Locate the cell with the specified text and output its [x, y] center coordinate. 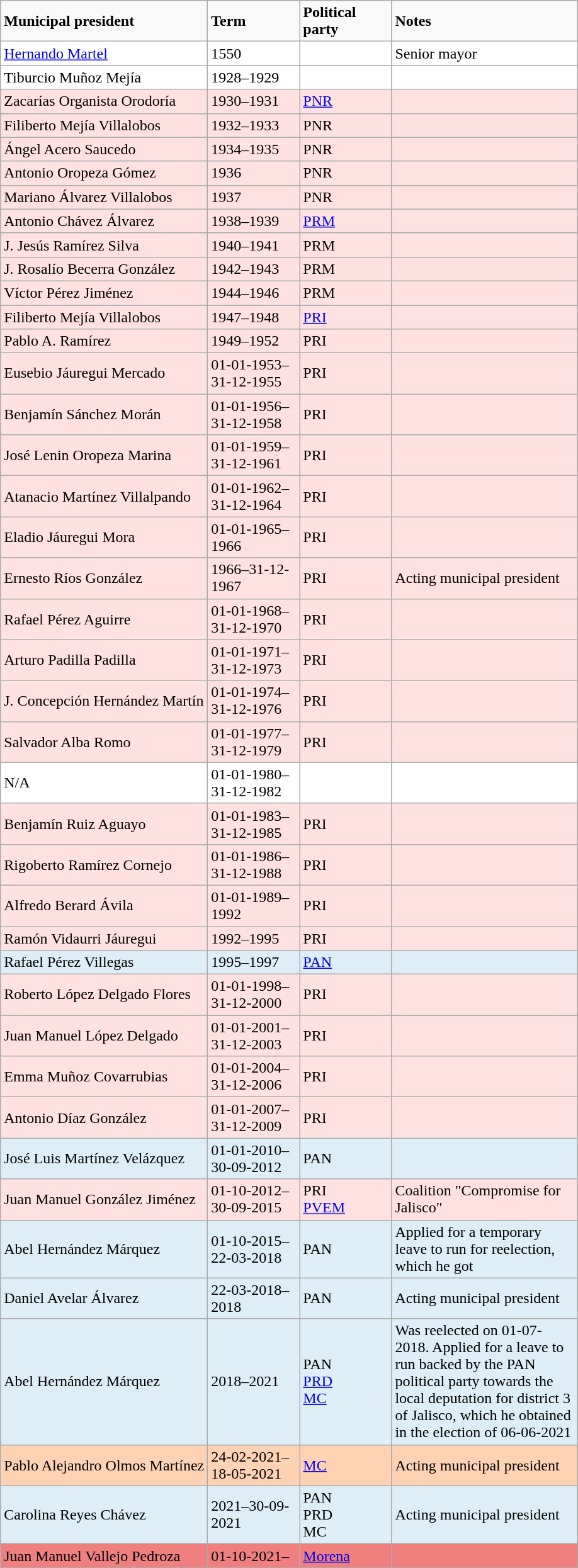
Roberto López Delgado Flores [105, 995]
01-01-1977–31-12-1979 [254, 742]
1947–1948 [254, 317]
01-10-2015–22-03-2018 [254, 1249]
Political party [346, 21]
Benjamín Ruiz Aguayo [105, 823]
Alfredo Berard Ávila [105, 905]
01-01-1998–31-12-2000 [254, 995]
Rafael Pérez Aguirre [105, 619]
Eladio Jáuregui Mora [105, 538]
24-02-2021–18-05-2021 [254, 1465]
22-03-2018–2018 [254, 1298]
01-01-2001–31-12-2003 [254, 1036]
1928–1929 [254, 77]
José Luis Martínez Velázquez [105, 1158]
Ángel Acero Saucedo [105, 149]
1949–1952 [254, 341]
Ernesto Ríos González [105, 578]
Antonio Oropeza Gómez [105, 173]
1930–1931 [254, 101]
Pablo A. Ramírez [105, 341]
2018–2021 [254, 1382]
1936 [254, 173]
Notes [485, 21]
N/A [105, 783]
Emma Muñoz Covarrubias [105, 1076]
Daniel Avelar Álvarez [105, 1298]
Eusebio Jáuregui Mercado [105, 374]
01-01-2007–31-12-2009 [254, 1118]
01-01-2010–30-09-2012 [254, 1158]
1937 [254, 197]
01-01-1953–31-12-1955 [254, 374]
01-01-1983–31-12-1985 [254, 823]
José Lenin Oropeza Marina [105, 456]
Mariano Álvarez Villalobos [105, 197]
01-10-2021– [254, 1555]
Morena [346, 1555]
01-01-1989–1992 [254, 905]
01-01-1965–1966 [254, 538]
Salvador Alba Romo [105, 742]
Atanacio Martínez Villalpando [105, 496]
PRI PVEM [346, 1200]
Term [254, 21]
1942–1943 [254, 269]
Carolina Reyes Chávez [105, 1514]
01-01-1971–31-12-1973 [254, 660]
1932–1933 [254, 125]
01-01-1986–31-12-1988 [254, 865]
01-01-1959–31-12-1961 [254, 456]
01-01-2004–31-12-2006 [254, 1076]
1550 [254, 54]
1940–1941 [254, 245]
Arturo Padilla Padilla [105, 660]
01-01-1974–31-12-1976 [254, 701]
2021–30-09-2021 [254, 1514]
1934–1935 [254, 149]
Coalition "Compromise for Jalisco" [485, 1200]
Hernando Martel [105, 54]
1992–1995 [254, 939]
J. Concepción Hernández Martín [105, 701]
Zacarías Organista Orodoría [105, 101]
Ramón Vidaurri Jáuregui [105, 939]
Rafael Pérez Villegas [105, 962]
1938–1939 [254, 221]
J. Rosalío Becerra González [105, 269]
01-10-2012–30-09-2015 [254, 1200]
J. Jesús Ramírez Silva [105, 245]
01-01-1962–31-12-1964 [254, 496]
Antonio Chávez Álvarez [105, 221]
Víctor Pérez Jiménez [105, 293]
Rigoberto Ramírez Cornejo [105, 865]
01-01-1956–31-12-1958 [254, 414]
Juan Manuel Vallejo Pedroza [105, 1555]
Senior mayor [485, 54]
Benjamín Sánchez Morán [105, 414]
01-01-1968–31-12-1970 [254, 619]
Pablo Alejandro Olmos Martínez [105, 1465]
Juan Manuel González Jiménez [105, 1200]
1995–1997 [254, 962]
Juan Manuel López Delgado [105, 1036]
Applied for a temporary leave to run for reelection, which he got [485, 1249]
Antonio Díaz González [105, 1118]
Municipal president [105, 21]
Tiburcio Muñoz Mejía [105, 77]
MC [346, 1465]
1966–31-12-1967 [254, 578]
01-01-1980–31-12-1982 [254, 783]
1944–1946 [254, 293]
